Return the (X, Y) coordinate for the center point of the cell that contains the specified text.  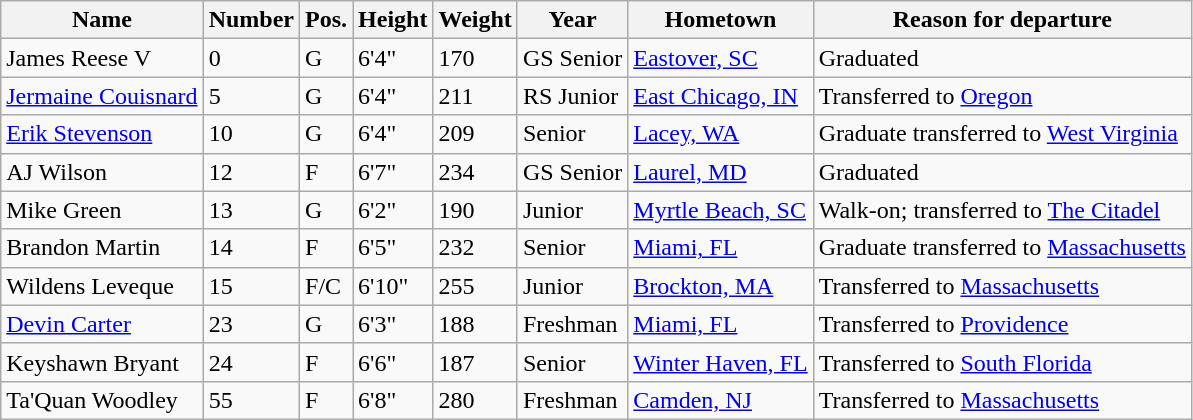
Devin Carter (102, 324)
6'8" (393, 400)
211 (475, 96)
Keyshawn Bryant (102, 362)
Transferred to South Florida (1002, 362)
Name (102, 20)
6'3" (393, 324)
Myrtle Beach, SC (720, 210)
10 (251, 134)
209 (475, 134)
AJ Wilson (102, 172)
55 (251, 400)
Erik Stevenson (102, 134)
Transferred to Providence (1002, 324)
East Chicago, IN (720, 96)
170 (475, 58)
232 (475, 248)
Pos. (326, 20)
Number (251, 20)
0 (251, 58)
Eastover, SC (720, 58)
Year (572, 20)
6'7" (393, 172)
234 (475, 172)
12 (251, 172)
Winter Haven, FL (720, 362)
23 (251, 324)
Brockton, MA (720, 286)
190 (475, 210)
Camden, NJ (720, 400)
Ta'Quan Woodley (102, 400)
24 (251, 362)
Lacey, WA (720, 134)
James Reese V (102, 58)
6'6" (393, 362)
Mike Green (102, 210)
Transferred to Oregon (1002, 96)
Height (393, 20)
255 (475, 286)
Hometown (720, 20)
13 (251, 210)
Brandon Martin (102, 248)
6'5" (393, 248)
Wildens Leveque (102, 286)
14 (251, 248)
RS Junior (572, 96)
Jermaine Couisnard (102, 96)
Reason for departure (1002, 20)
Laurel, MD (720, 172)
F/C (326, 286)
Graduate transferred to Massachusetts (1002, 248)
Walk-on; transferred to The Citadel (1002, 210)
6'2" (393, 210)
5 (251, 96)
187 (475, 362)
6'10" (393, 286)
Graduate transferred to West Virginia (1002, 134)
188 (475, 324)
15 (251, 286)
Weight (475, 20)
280 (475, 400)
